Scan for the cell matching the given text and deliver its (x, y) coordinate at center. 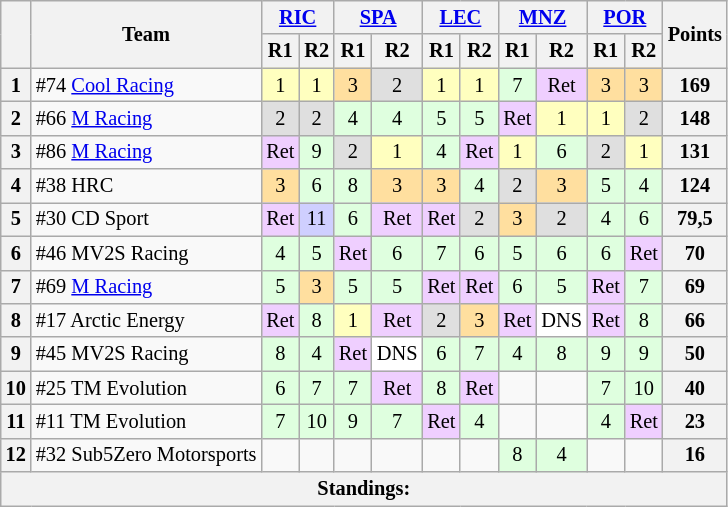
#69 M Racing (146, 287)
131 (695, 152)
40 (695, 388)
MNZ (542, 17)
79,5 (695, 219)
POR (625, 17)
#74 Cool Racing (146, 85)
124 (695, 186)
70 (695, 253)
#46 MV2S Racing (146, 253)
LEC (460, 17)
#11 TM Evolution (146, 421)
169 (695, 85)
#32 Sub5Zero Motorsports (146, 455)
50 (695, 354)
#45 MV2S Racing (146, 354)
#66 M Racing (146, 118)
148 (695, 118)
Standings: (364, 489)
66 (695, 320)
Points (695, 34)
#25 TM Evolution (146, 388)
#17 Arctic Energy (146, 320)
16 (695, 455)
#86 M Racing (146, 152)
SPA (378, 17)
RIC (298, 17)
Team (146, 34)
69 (695, 287)
23 (695, 421)
#30 CD Sport (146, 219)
12 (16, 455)
#38 HRC (146, 186)
